Return the (x, y) coordinate for the center point of the cell that contains the specified text.  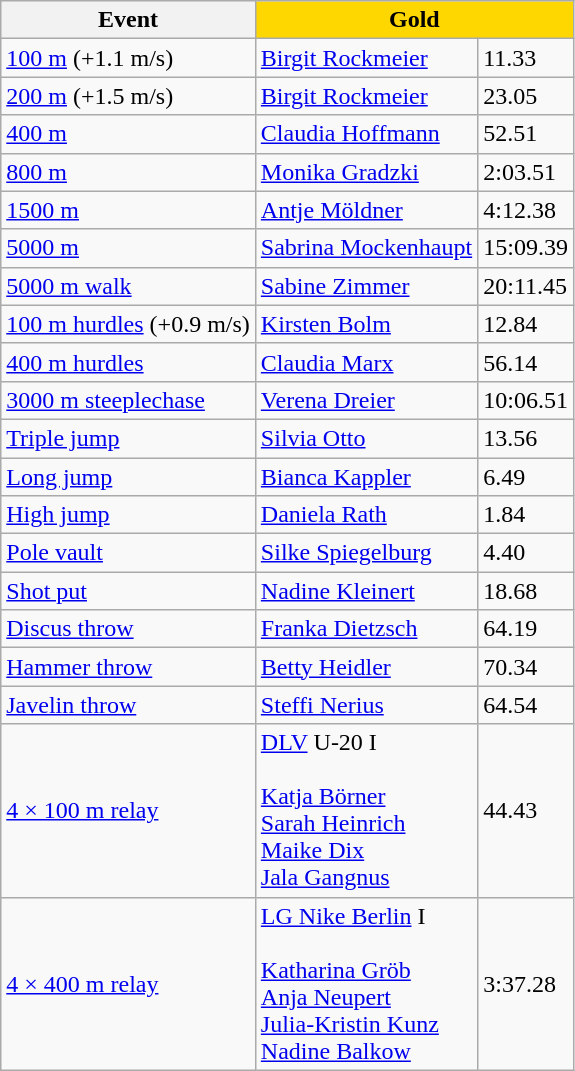
Verena Dreier (366, 400)
3:37.28 (526, 984)
Shot put (128, 591)
Nadine Kleinert (366, 591)
Kirsten Bolm (366, 324)
12.84 (526, 324)
20:11.45 (526, 286)
Daniela Rath (366, 515)
800 m (128, 172)
Claudia Marx (366, 362)
18.68 (526, 591)
LG Nike Berlin I Katharina Gröb Anja Neupert Julia-Kristin Kunz Nadine Balkow (366, 984)
15:09.39 (526, 248)
56.14 (526, 362)
4.40 (526, 553)
Silke Spiegelburg (366, 553)
Bianca Kappler (366, 477)
3000 m steeplechase (128, 400)
Javelin throw (128, 705)
DLV U-20 I Katja Börner Sarah Heinrich Maike Dix Jala Gangnus (366, 810)
6.49 (526, 477)
High jump (128, 515)
23.05 (526, 96)
4 × 100 m relay (128, 810)
1500 m (128, 210)
52.51 (526, 134)
Monika Gradzki (366, 172)
Franka Dietzsch (366, 629)
13.56 (526, 438)
Event (128, 20)
Pole vault (128, 553)
Steffi Nerius (366, 705)
64.19 (526, 629)
1.84 (526, 515)
4:12.38 (526, 210)
Silvia Otto (366, 438)
400 m hurdles (128, 362)
Discus throw (128, 629)
Sabrina Mockenhaupt (366, 248)
4 × 400 m relay (128, 984)
5000 m (128, 248)
100 m (+1.1 m/s) (128, 58)
10:06.51 (526, 400)
Gold (414, 20)
Sabine Zimmer (366, 286)
11.33 (526, 58)
Triple jump (128, 438)
70.34 (526, 667)
2:03.51 (526, 172)
Antje Möldner (366, 210)
Betty Heidler (366, 667)
Claudia Hoffmann (366, 134)
44.43 (526, 810)
Hammer throw (128, 667)
5000 m walk (128, 286)
Long jump (128, 477)
100 m hurdles (+0.9 m/s) (128, 324)
400 m (128, 134)
64.54 (526, 705)
200 m (+1.5 m/s) (128, 96)
